Detect which cell encompasses the target text, then output its (X, Y) center coordinate. 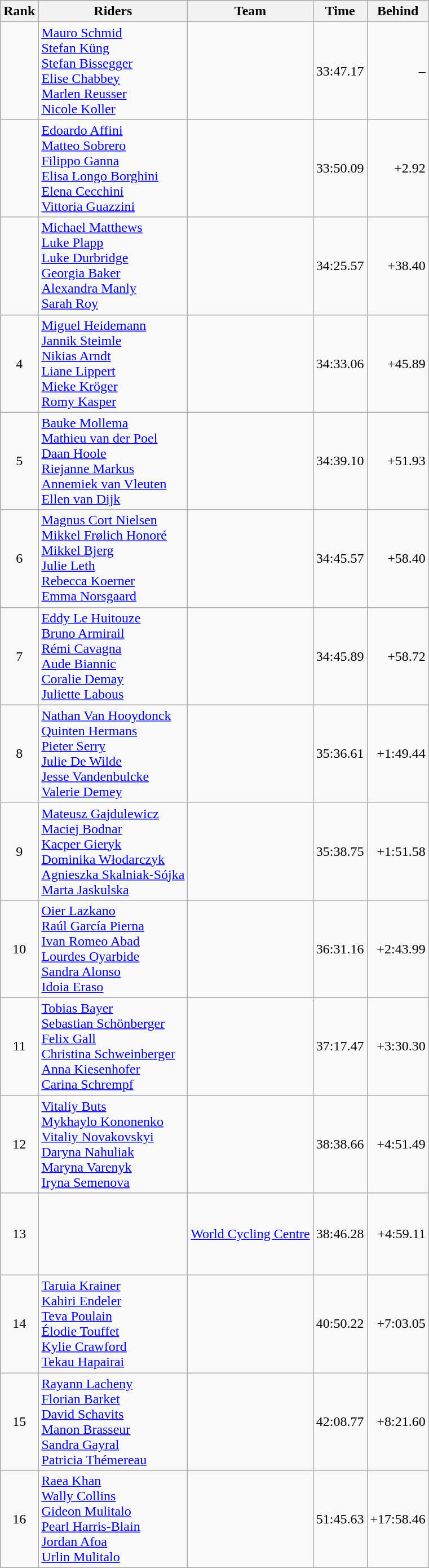
10 (19, 948)
16 (19, 1519)
Oier LazkanoRaúl García PiernaIvan Romeo AbadLourdes OyarbideSandra AlonsoIdoia Eraso (113, 948)
+8:21.60 (398, 1422)
+45.89 (398, 363)
34:25.57 (340, 266)
5 (19, 461)
12 (19, 1143)
Taruia KrainerKahiri Endeler Teva PoulainÉlodie TouffetKylie CrawfordTekau Hapairai (113, 1324)
Miguel HeidemannJannik SteimleNikias ArndtLiane LippertMieke KrögerRomy Kasper (113, 363)
+51.93 (398, 461)
Mateusz GajdulewiczMaciej BodnarKacper GierykDominika WłodarczykAgnieszka Skalniak-SójkaMarta Jaskulska (113, 851)
33:50.09 (340, 168)
38:38.66 (340, 1143)
35:38.75 (340, 851)
8 (19, 753)
Rank (19, 11)
13 (19, 1234)
+1:49.44 (398, 753)
34:45.89 (340, 656)
36:31.16 (340, 948)
Magnus Cort NielsenMikkel Frølich Honoré Mikkel BjergJulie LethRebecca KoernerEmma Norsgaard (113, 558)
Time (340, 11)
Behind (398, 11)
Team (250, 11)
Raea KhanWally Collins Gideon MulitaloPearl Harris-BlainJordan AfoaUrlin Mulitalo (113, 1519)
Tobias BayerSebastian Schönberger Felix GallChristina SchweinbergerAnna KiesenhoferCarina Schrempf (113, 1046)
+4:51.49 (398, 1143)
+3:30.30 (398, 1046)
15 (19, 1422)
34:39.10 (340, 461)
4 (19, 363)
+17:58.46 (398, 1519)
+58.40 (398, 558)
Edoardo AffiniMatteo SobreroFilippo GannaElisa Longo BorghiniElena CecchiniVittoria Guazzini (113, 168)
Rayann LachenyFlorian Barket David SchavitsManon BrasseurSandra GayralPatricia Thémereau (113, 1422)
14 (19, 1324)
Nathan Van HooydonckQuinten HermansPieter SerryJulie De WildeJesse VandenbulckeValerie Demey (113, 753)
Riders (113, 11)
42:08.77 (340, 1422)
+58.72 (398, 656)
37:17.47 (340, 1046)
+2.92 (398, 168)
Vitaliy ButsMykhaylo Kononenko Vitaliy NovakovskyiDaryna NahuliakMaryna VarenykIryna Semenova (113, 1143)
35:36.61 (340, 753)
7 (19, 656)
34:33.06 (340, 363)
33:47.17 (340, 71)
11 (19, 1046)
51:45.63 (340, 1519)
Eddy Le HuitouzeBruno ArmirailRémi CavagnaAude BiannicCoralie DemayJuliette Labous (113, 656)
World Cycling Centre (250, 1234)
Bauke MollemaMathieu van der PoelDaan HooleRiejanne MarkusAnnemiek van VleutenEllen van Dijk (113, 461)
Mauro SchmidStefan KüngStefan BisseggerElise ChabbeyMarlen ReusserNicole Koller (113, 71)
34:45.57 (340, 558)
38:46.28 (340, 1234)
40:50.22 (340, 1324)
Michael MatthewsLuke PlappLuke DurbridgeGeorgia BakerAlexandra Manly Sarah Roy (113, 266)
+1:51.58 (398, 851)
9 (19, 851)
+4:59.11 (398, 1234)
6 (19, 558)
– (398, 71)
+2:43.99 (398, 948)
+7:03.05 (398, 1324)
+38.40 (398, 266)
